Locate the cell with the specified text and output its (X, Y) center coordinate. 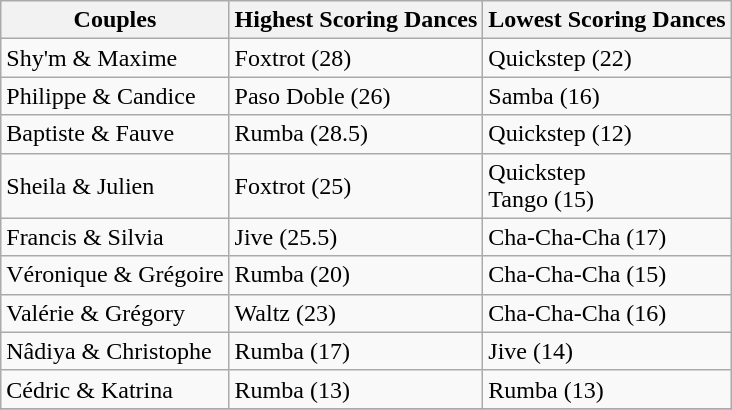
Cha-Cha-Cha (16) (607, 313)
Valérie & Grégory (115, 313)
Francis & Silvia (115, 237)
Quickstep (12) (607, 134)
Cédric & Katrina (115, 389)
Quickstep (22) (607, 58)
Rumba (17) (356, 351)
QuickstepTango (15) (607, 186)
Baptiste & Fauve (115, 134)
Samba (16) (607, 96)
Philippe & Candice (115, 96)
Jive (14) (607, 351)
Véronique & Grégoire (115, 275)
Highest Scoring Dances (356, 20)
Sheila & Julien (115, 186)
Cha-Cha-Cha (15) (607, 275)
Waltz (23) (356, 313)
Nâdiya & Christophe (115, 351)
Jive (25.5) (356, 237)
Cha-Cha-Cha (17) (607, 237)
Lowest Scoring Dances (607, 20)
Rumba (28.5) (356, 134)
Foxtrot (28) (356, 58)
Paso Doble (26) (356, 96)
Foxtrot (25) (356, 186)
Rumba (20) (356, 275)
Shy'm & Maxime (115, 58)
Couples (115, 20)
